For the text-containing cell, return its midpoint in (x, y) coordinate format. 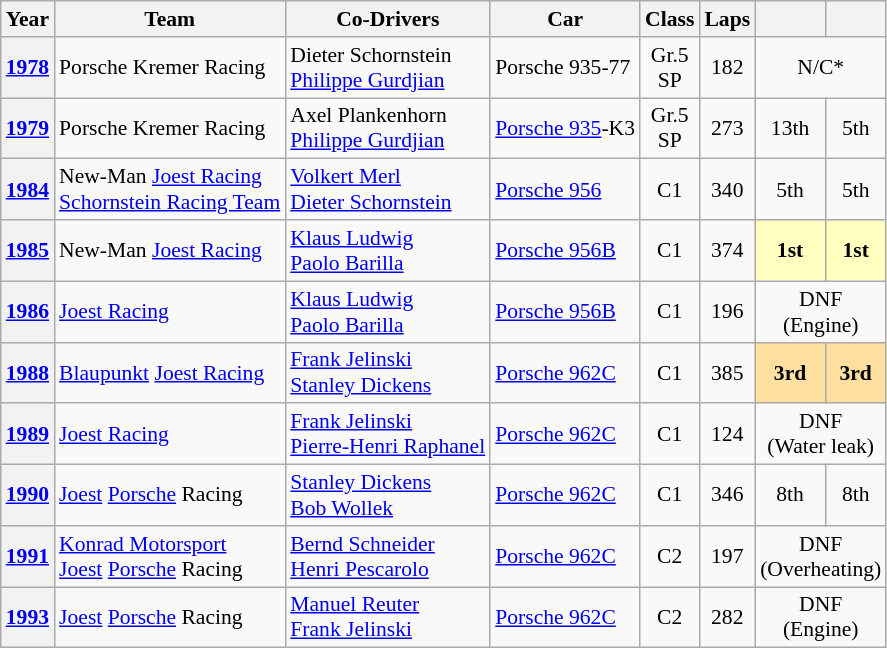
1984 (28, 190)
Co-Drivers (388, 19)
Year (28, 19)
Porsche 935-77 (565, 68)
DNF(Overheating) (820, 556)
1985 (28, 250)
196 (727, 312)
182 (727, 68)
1990 (28, 496)
346 (727, 496)
Car (565, 19)
1988 (28, 372)
340 (727, 190)
1991 (28, 556)
Volkert Merl Dieter Schornstein (388, 190)
197 (727, 556)
Axel Plankenhorn Philippe Gurdjian (388, 128)
374 (727, 250)
Konrad Motorsport Joest Porsche Racing (170, 556)
Dieter Schornstein Philippe Gurdjian (388, 68)
1989 (28, 434)
Porsche 956 (565, 190)
1979 (28, 128)
Stanley Dickens Bob Wollek (388, 496)
New-Man Joest Racing Schornstein Racing Team (170, 190)
New-Man Joest Racing (170, 250)
1978 (28, 68)
Blaupunkt Joest Racing (170, 372)
Class (670, 19)
Frank Jelinski Pierre-Henri Raphanel (388, 434)
13th (790, 128)
282 (727, 618)
Frank Jelinski Stanley Dickens (388, 372)
Bernd Schneider Henri Pescarolo (388, 556)
1986 (28, 312)
DNF(Water leak) (820, 434)
Manuel Reuter Frank Jelinski (388, 618)
Laps (727, 19)
1993 (28, 618)
124 (727, 434)
N/C* (820, 68)
385 (727, 372)
273 (727, 128)
Team (170, 19)
Porsche 935-K3 (565, 128)
